From the cell containing the given text, extract its center point as (X, Y) coordinate. 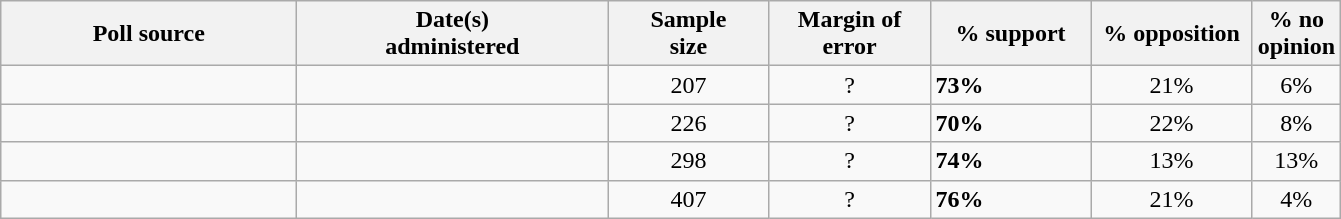
207 (688, 85)
% support (1010, 34)
% opposition (1172, 34)
407 (688, 199)
73% (1010, 85)
22% (1172, 123)
70% (1010, 123)
Poll source (149, 34)
76% (1010, 199)
Date(s)administered (452, 34)
% no opinion (1296, 34)
Samplesize (688, 34)
74% (1010, 161)
Margin oferror (850, 34)
4% (1296, 199)
8% (1296, 123)
298 (688, 161)
6% (1296, 85)
226 (688, 123)
